Provide the (X, Y) coordinate of the cell's center where the given text is located.  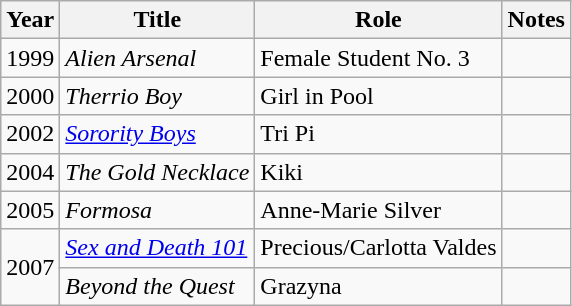
Year (30, 20)
Notes (536, 20)
Grazyna (378, 286)
Sex and Death 101 (158, 248)
Alien Arsenal (158, 58)
Tri Pi (378, 134)
2000 (30, 96)
Beyond the Quest (158, 286)
Female Student No. 3 (378, 58)
2007 (30, 267)
Precious/Carlotta Valdes (378, 248)
The Gold Necklace (158, 172)
Formosa (158, 210)
1999 (30, 58)
2005 (30, 210)
Therrio Boy (158, 96)
Sorority Boys (158, 134)
2002 (30, 134)
Anne-Marie Silver (378, 210)
Girl in Pool (378, 96)
Kiki (378, 172)
2004 (30, 172)
Role (378, 20)
Title (158, 20)
